Output the [X, Y] coordinate of the center of the cell containing the given text.  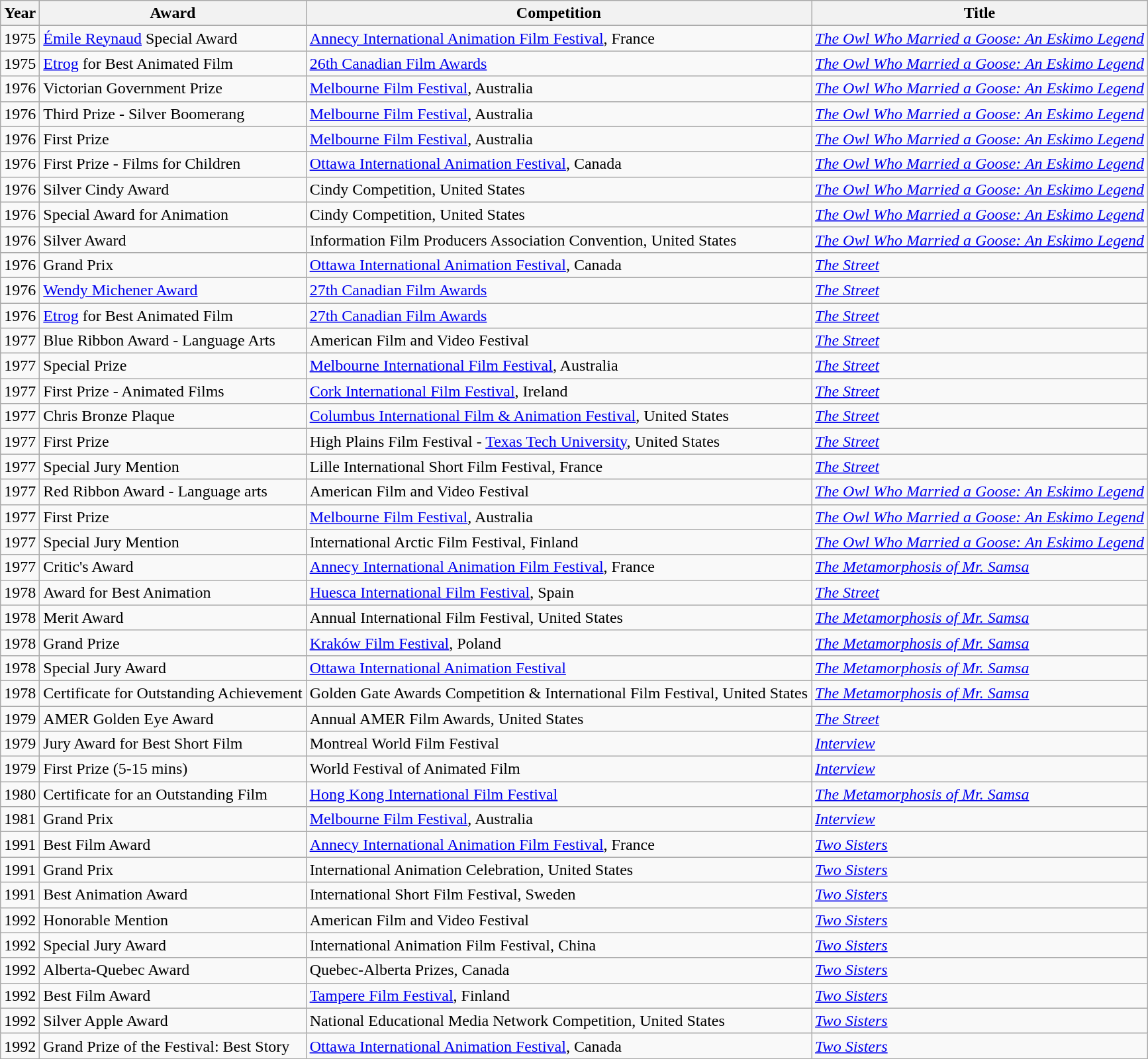
Columbus International Film & Animation Festival, United States [559, 416]
Blue Ribbon Award - Language Arts [173, 341]
Grand Prize [173, 643]
Competition [559, 13]
Annual International Film Festival, United States [559, 618]
First Prize - Animated Films [173, 391]
Honorable Mention [173, 920]
Annual AMER Film Awards, United States [559, 718]
Certificate for an Outstanding Film [173, 794]
Lille International Short Film Festival, France [559, 467]
Golden Gate Awards Competition & International Film Festival, United States [559, 693]
Tampere Film Festival, Finland [559, 995]
Melbourne International Film Festival, Australia [559, 366]
Alberta-Quebec Award [173, 970]
Best Animation Award [173, 895]
Grand Prize of the Festival: Best Story [173, 1046]
Information Film Producers Association Convention, United States [559, 240]
First Prize - Films for Children [173, 164]
Silver Award [173, 240]
Émile Reynaud Special Award [173, 38]
Cork International Film Festival, Ireland [559, 391]
National Educational Media Network Competition, United States [559, 1021]
Red Ribbon Award - Language arts [173, 492]
International Arctic Film Festival, Finland [559, 542]
AMER Golden Eye Award [173, 718]
Third Prize - Silver Boomerang [173, 114]
World Festival of Animated Film [559, 769]
Year [20, 13]
Title [980, 13]
Silver Cindy Award [173, 189]
International Short Film Festival, Sweden [559, 895]
International Animation Film Festival, China [559, 945]
Quebec-Alberta Prizes, Canada [559, 970]
Jury Award for Best Short Film [173, 744]
Critic's Award [173, 567]
International Animation Celebration, United States [559, 870]
26th Canadian Film Awards [559, 64]
Award for Best Animation [173, 592]
Special Award for Animation [173, 214]
Merit Award [173, 618]
Chris Bronze Plaque [173, 416]
Montreal World Film Festival [559, 744]
Hong Kong International Film Festival [559, 794]
Huesca International Film Festival, Spain [559, 592]
Kraków Film Festival, Poland [559, 643]
Wendy Michener Award [173, 290]
Ottawa International Animation Festival [559, 668]
Silver Apple Award [173, 1021]
Award [173, 13]
Certificate for Outstanding Achievement [173, 693]
High Plains Film Festival - Texas Tech University, United States [559, 441]
Special Prize [173, 366]
1980 [20, 794]
Victorian Government Prize [173, 89]
1981 [20, 819]
First Prize (5-15 mins) [173, 769]
